Provide the (x, y) coordinate of the cell's center where the given text is located.  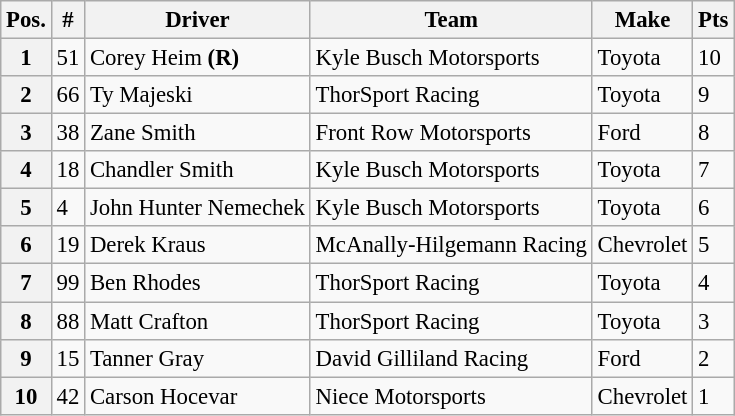
42 (68, 396)
McAnally-Hilgemann Racing (451, 245)
Pts (714, 20)
Carson Hocevar (198, 396)
38 (68, 133)
Pos. (26, 20)
15 (68, 358)
19 (68, 245)
99 (68, 283)
Niece Motorsports (451, 396)
Tanner Gray (198, 358)
Front Row Motorsports (451, 133)
Derek Kraus (198, 245)
# (68, 20)
Matt Crafton (198, 321)
Make (642, 20)
Driver (198, 20)
Ty Majeski (198, 95)
Corey Heim (R) (198, 58)
88 (68, 321)
66 (68, 95)
51 (68, 58)
David Gilliland Racing (451, 358)
Zane Smith (198, 133)
18 (68, 170)
Team (451, 20)
John Hunter Nemechek (198, 208)
Ben Rhodes (198, 283)
Chandler Smith (198, 170)
